Pinpoint the cell where the given text exists, returning its (x, y) midpoint coordinate. 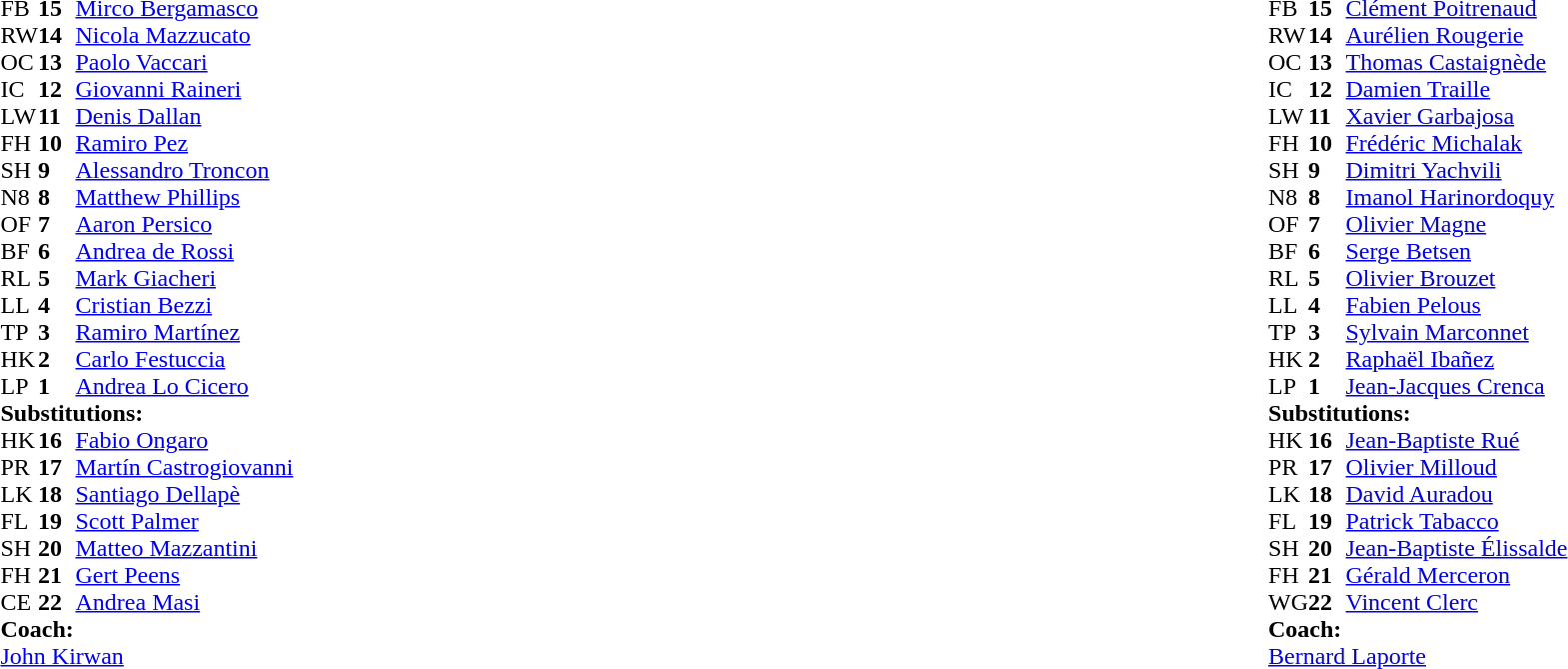
Andrea de Rossi (185, 252)
WG (1288, 602)
John Kirwan (146, 656)
Jean-Baptiste Rué (1457, 440)
Matteo Mazzantini (185, 548)
Alessandro Troncon (185, 170)
Dimitri Yachvili (1457, 170)
Nicola Mazzucato (185, 36)
CE (19, 602)
Fabien Pelous (1457, 306)
Olivier Milloud (1457, 468)
Martín Castrogiovanni (185, 468)
Giovanni Raineri (185, 90)
Frédéric Michalak (1457, 144)
Gert Peens (185, 576)
Ramiro Pez (185, 144)
David Auradou (1457, 494)
Olivier Brouzet (1457, 278)
Sylvain Marconnet (1457, 332)
Matthew Phillips (185, 198)
Jean-Jacques Crenca (1457, 386)
Santiago Dellapè (185, 494)
Imanol Harinordoquy (1457, 198)
Denis Dallan (185, 116)
Aaron Persico (185, 224)
Fabio Ongaro (185, 440)
Cristian Bezzi (185, 306)
Carlo Festuccia (185, 360)
Jean-Baptiste Élissalde (1457, 548)
Thomas Castaignède (1457, 62)
Serge Betsen (1457, 252)
Gérald Merceron (1457, 576)
Paolo Vaccari (185, 62)
Aurélien Rougerie (1457, 36)
Ramiro Martínez (185, 332)
Olivier Magne (1457, 224)
Bernard Laporte (1417, 656)
Andrea Lo Cicero (185, 386)
Vincent Clerc (1457, 602)
Xavier Garbajosa (1457, 116)
Raphaël Ibañez (1457, 360)
Andrea Masi (185, 602)
Scott Palmer (185, 522)
Patrick Tabacco (1457, 522)
Mark Giacheri (185, 278)
Damien Traille (1457, 90)
